Search for the cell housing the specified text and yield its (x, y) center coordinate. 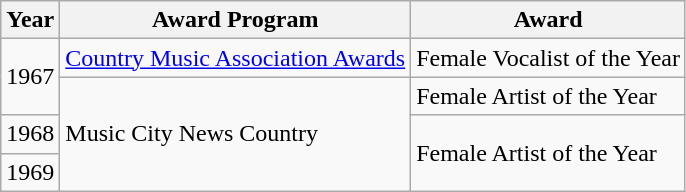
Year (30, 20)
1967 (30, 77)
Female Vocalist of the Year (548, 58)
1969 (30, 172)
1968 (30, 134)
Award (548, 20)
Music City News Country (236, 134)
Country Music Association Awards (236, 58)
Award Program (236, 20)
